Detect which cell encompasses the target text, then output its (x, y) center coordinate. 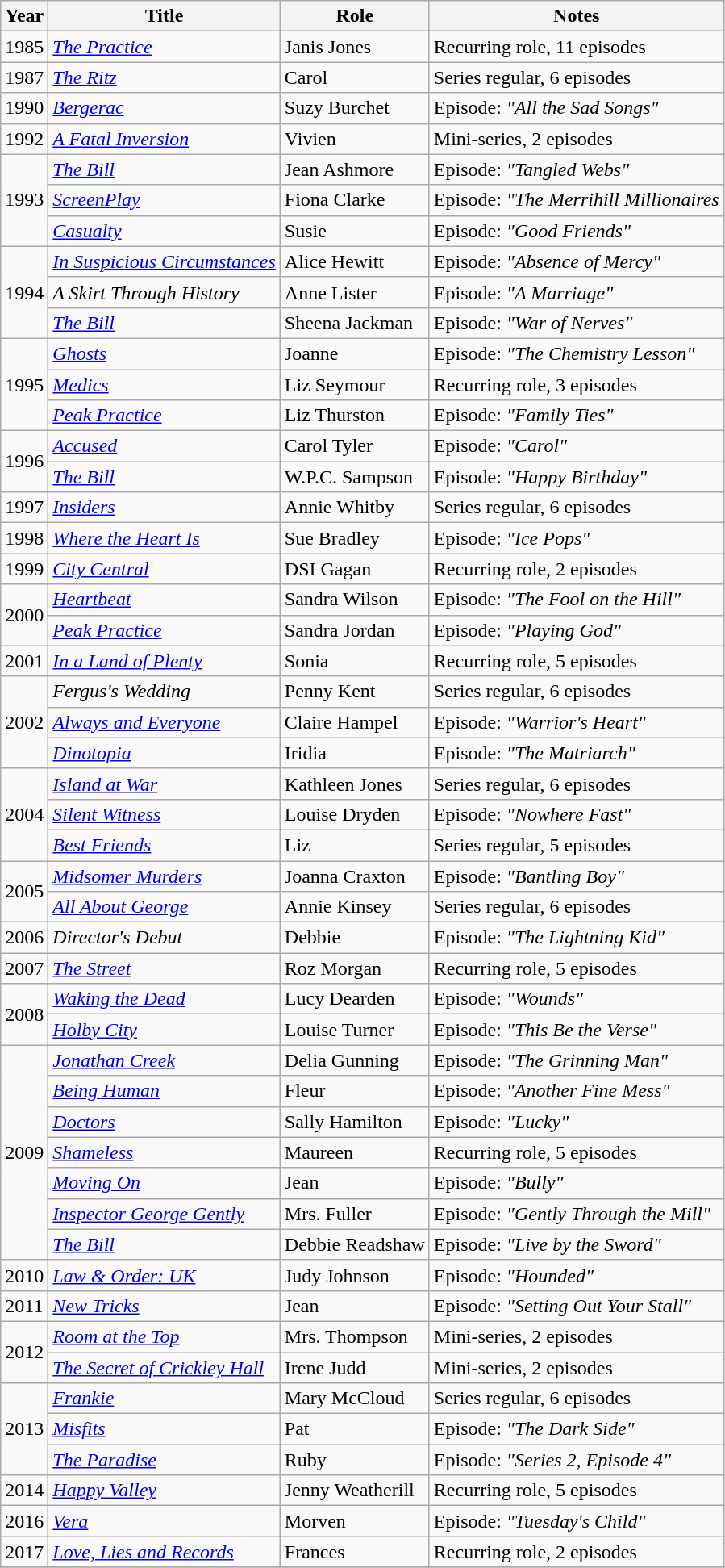
Ruby (355, 1460)
2008 (24, 1014)
Louise Turner (355, 1030)
Shameless (165, 1152)
Annie Whitby (355, 508)
Episode: "All the Sad Songs" (576, 108)
Pat (355, 1429)
Where the Heart Is (165, 538)
Irene Judd (355, 1368)
A Fatal Inversion (165, 139)
The Secret of Crickley Hall (165, 1368)
In Suspicious Circumstances (165, 261)
Sheena Jackman (355, 323)
Frances (355, 1552)
Mrs. Thompson (355, 1336)
1993 (24, 200)
Episode: "Lucky" (576, 1122)
Episode: "Wounds" (576, 999)
2009 (24, 1152)
Maureen (355, 1152)
Joanna Craxton (355, 876)
Jean Ashmore (355, 169)
2002 (24, 722)
Insiders (165, 508)
1990 (24, 108)
Vivien (355, 139)
Misfits (165, 1429)
2016 (24, 1521)
Medics (165, 385)
Heartbeat (165, 600)
Roz Morgan (355, 968)
Episode: "Ice Pops" (576, 538)
Director's Debut (165, 938)
Fleur (355, 1091)
Delia Gunning (355, 1060)
Lucy Dearden (355, 999)
1992 (24, 139)
The Ritz (165, 77)
Island at War (165, 784)
Kathleen Jones (355, 784)
2013 (24, 1429)
Episode: "A Marriage" (576, 292)
Notes (576, 16)
Episode: "Setting Out Your Stall" (576, 1306)
Penny Kent (355, 692)
2000 (24, 615)
Waking the Dead (165, 999)
Episode: "Playing God" (576, 630)
Episode: "Warrior's Heart" (576, 722)
Joanne (355, 353)
Ghosts (165, 353)
Episode: "Hounded" (576, 1275)
Iridia (355, 753)
Casualty (165, 231)
DSI Gagan (355, 569)
Episode: "Bully" (576, 1183)
1997 (24, 508)
2012 (24, 1352)
The Practice (165, 47)
Moving On (165, 1183)
Alice Hewitt (355, 261)
Susie (355, 231)
Being Human (165, 1091)
A Skirt Through History (165, 292)
The Street (165, 968)
1995 (24, 384)
Silent Witness (165, 814)
Anne Lister (355, 292)
1998 (24, 538)
Episode: "The Grinning Man" (576, 1060)
City Central (165, 569)
1996 (24, 462)
Year (24, 16)
Episode: "Nowhere Fast" (576, 814)
1987 (24, 77)
2004 (24, 814)
Claire Hampel (355, 722)
Recurring role, 11 episodes (576, 47)
All About George (165, 907)
W.P.C. Sampson (355, 477)
2001 (24, 661)
Morven (355, 1521)
Episode: "Live by the Sword" (576, 1244)
Bergerac (165, 108)
Sandra Wilson (355, 600)
Carol (355, 77)
Liz Thurston (355, 416)
New Tricks (165, 1306)
1994 (24, 292)
Role (355, 16)
Episode: "Good Friends" (576, 231)
In a Land of Plenty (165, 661)
Episode: "The Fool on the Hill" (576, 600)
Episode: "Tuesday's Child" (576, 1521)
Annie Kinsey (355, 907)
Episode: "Carol" (576, 446)
Series regular, 5 episodes (576, 845)
Judy Johnson (355, 1275)
Episode: "The Matriarch" (576, 753)
Always and Everyone (165, 722)
2007 (24, 968)
2006 (24, 938)
Jonathan Creek (165, 1060)
Suzy Burchet (355, 108)
Debbie (355, 938)
Episode: "Gently Through the Mill" (576, 1214)
Debbie Readshaw (355, 1244)
Jenny Weatherill (355, 1491)
ScreenPlay (165, 200)
Carol Tyler (355, 446)
Title (165, 16)
Episode: "Happy Birthday" (576, 477)
Recurring role, 3 episodes (576, 385)
Janis Jones (355, 47)
Holby City (165, 1030)
Episode: "Absence of Mercy" (576, 261)
Love, Lies and Records (165, 1552)
2005 (24, 891)
Doctors (165, 1122)
1985 (24, 47)
Happy Valley (165, 1491)
Accused (165, 446)
Episode: "This Be the Verse" (576, 1030)
Louise Dryden (355, 814)
2011 (24, 1306)
The Paradise (165, 1460)
Episode: "Another Fine Mess" (576, 1091)
1999 (24, 569)
Episode: "Family Ties" (576, 416)
Episode: "The Merrihill Millionaires (576, 200)
Episode: "War of Nerves" (576, 323)
Midsomer Murders (165, 876)
Episode: "Series 2, Episode 4" (576, 1460)
Sandra Jordan (355, 630)
Vera (165, 1521)
Episode: "Bantling Boy" (576, 876)
Episode: "The Lightning Kid" (576, 938)
Episode: "The Chemistry Lesson" (576, 353)
Law & Order: UK (165, 1275)
Mrs. Fuller (355, 1214)
Fiona Clarke (355, 200)
Sally Hamilton (355, 1122)
Sue Bradley (355, 538)
Inspector George Gently (165, 1214)
Fergus's Wedding (165, 692)
Room at the Top (165, 1336)
2014 (24, 1491)
Sonia (355, 661)
Frankie (165, 1399)
Best Friends (165, 845)
Dinotopia (165, 753)
2017 (24, 1552)
2010 (24, 1275)
Liz Seymour (355, 385)
Liz (355, 845)
Mary McCloud (355, 1399)
Episode: "Tangled Webs" (576, 169)
Episode: "The Dark Side" (576, 1429)
